Pinpoint the cell where the given text exists, returning its [x, y] midpoint coordinate. 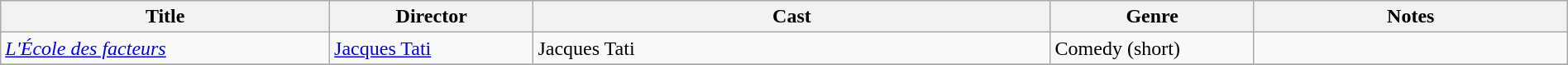
L'École des facteurs [165, 48]
Notes [1411, 17]
Comedy (short) [1152, 48]
Cast [792, 17]
Genre [1152, 17]
Title [165, 17]
Director [432, 17]
